Locate the cell with the specified text and output its [x, y] center coordinate. 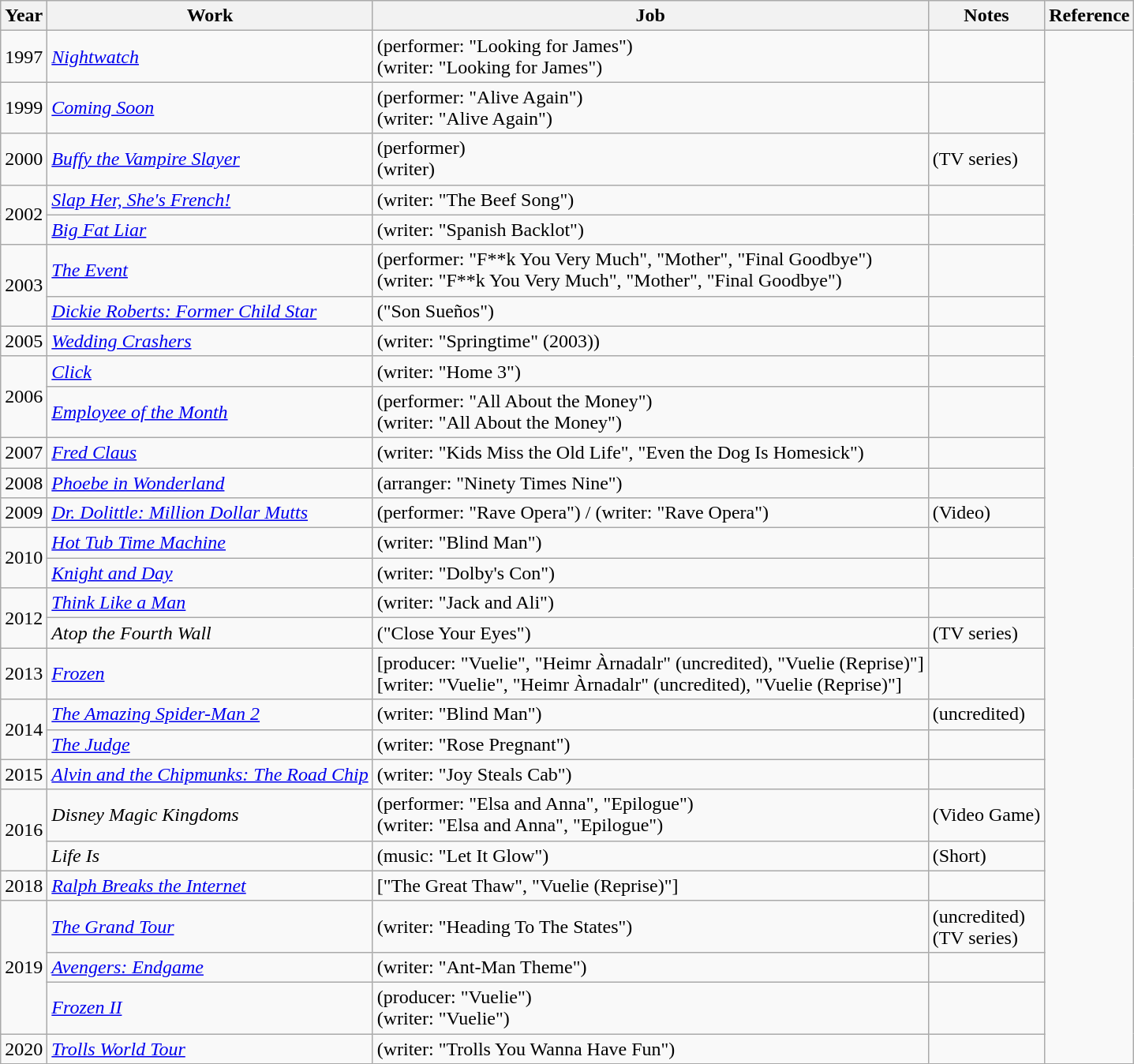
(uncredited) [986, 714]
[producer: "Vuelie", "Heimr Àrnadalr" (uncredited), "Vuelie (Reprise)"][writer: "Vuelie", "Heimr Àrnadalr" (uncredited), "Vuelie (Reprise)"] [650, 674]
(arranger: "Ninety Times Nine") [650, 482]
Trolls World Tour [210, 1049]
Life Is [210, 856]
2019 [24, 967]
Big Fat Liar [210, 230]
["The Great Thaw", "Vuelie (Reprise)"] [650, 886]
2018 [24, 886]
Job [650, 16]
(producer: "Vuelie")(writer: "Vuelie") [650, 1007]
(writer: "Heading To The States") [650, 927]
(Video Game) [986, 815]
Ralph Breaks the Internet [210, 886]
(uncredited)(TV series) [986, 927]
Avengers: Endgame [210, 967]
2015 [24, 774]
(writer: "Home 3") [650, 371]
Dr. Dolittle: Million Dollar Mutts [210, 513]
2010 [24, 558]
(performer: "Alive Again")(writer: "Alive Again") [650, 107]
The Event [210, 270]
Slap Her, She's French! [210, 200]
Nightwatch [210, 57]
(writer: "Jack and Ali") [650, 603]
Phoebe in Wonderland [210, 482]
2000 [24, 159]
(performer: "Elsa and Anna", "Epilogue")(writer: "Elsa and Anna", "Epilogue") [650, 815]
(writer: "Rose Pregnant") [650, 744]
Disney Magic Kingdoms [210, 815]
Knight and Day [210, 573]
2014 [24, 729]
Click [210, 371]
(writer: "The Beef Song") [650, 200]
(performer: "Looking for James")(writer: "Looking for James") [650, 57]
Frozen [210, 674]
Buffy the Vampire Slayer [210, 159]
2012 [24, 618]
Coming Soon [210, 107]
(writer: "Springtime" (2003)) [650, 341]
Hot Tub Time Machine [210, 543]
Notes [986, 16]
2003 [24, 286]
Fred Claus [210, 452]
(writer: "Trolls You Wanna Have Fun") [650, 1049]
Year [24, 16]
2007 [24, 452]
2009 [24, 513]
Frozen II [210, 1007]
(performer: "F**k You Very Much", "Mother", "Final Goodbye")(writer: "F**k You Very Much", "Mother", "Final Goodbye") [650, 270]
2020 [24, 1049]
(writer: "Kids Miss the Old Life", "Even the Dog Is Homesick") [650, 452]
The Amazing Spider-Man 2 [210, 714]
Employee of the Month [210, 412]
2005 [24, 341]
2013 [24, 674]
(performer: "All About the Money")(writer: "All About the Money") [650, 412]
("Close Your Eyes") [650, 633]
(writer: "Ant-Man Theme") [650, 967]
Work [210, 16]
1997 [24, 57]
(Short) [986, 856]
2002 [24, 215]
Think Like a Man [210, 603]
(performer)(writer) [650, 159]
(performer: "Rave Opera") / (writer: "Rave Opera") [650, 513]
Alvin and the Chipmunks: The Road Chip [210, 774]
(writer: "Spanish Backlot") [650, 230]
(writer: "Joy Steals Cab") [650, 774]
Atop the Fourth Wall [210, 633]
Reference [1089, 16]
The Judge [210, 744]
1999 [24, 107]
Dickie Roberts: Former Child Star [210, 311]
(writer: "Dolby's Con") [650, 573]
The Grand Tour [210, 927]
2006 [24, 396]
(music: "Let It Glow") [650, 856]
2008 [24, 482]
(Video) [986, 513]
2016 [24, 830]
Wedding Crashers [210, 341]
("Son Sueños") [650, 311]
